Output the [X, Y] coordinate of the center of the cell containing the given text.  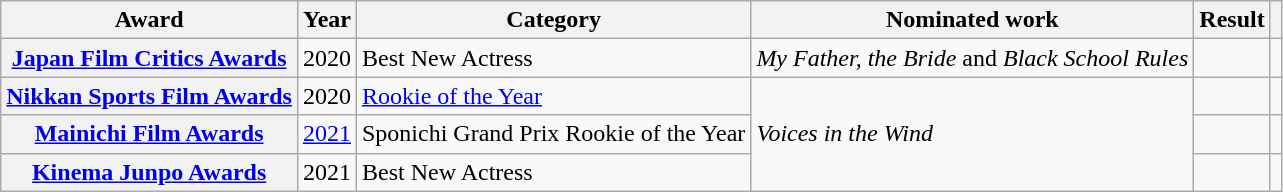
Nikkan Sports Film Awards [150, 96]
Rookie of the Year [553, 96]
Kinema Junpo Awards [150, 172]
Year [326, 20]
Award [150, 20]
Sponichi Grand Prix Rookie of the Year [553, 134]
My Father, the Bride and Black School Rules [972, 58]
Nominated work [972, 20]
Mainichi Film Awards [150, 134]
Category [553, 20]
Result [1232, 20]
Japan Film Critics Awards [150, 58]
Voices in the Wind [972, 134]
